Detect which cell encompasses the target text, then output its [x, y] center coordinate. 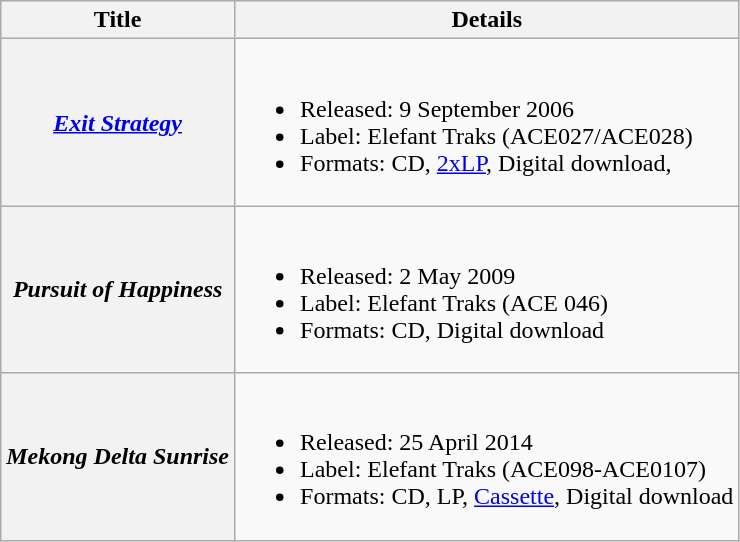
Released: 2 May 2009Label: Elefant Traks (ACE 046)Formats: CD, Digital download [487, 290]
Released: 9 September 2006Label: Elefant Traks (ACE027/ACE028)Formats: CD, 2xLP, Digital download, [487, 122]
Mekong Delta Sunrise [118, 456]
Exit Strategy [118, 122]
Details [487, 20]
Title [118, 20]
Released: 25 April 2014Label: Elefant Traks (ACE098-ACE0107)Formats: CD, LP, Cassette, Digital download [487, 456]
Pursuit of Happiness [118, 290]
